Output the [X, Y] coordinate of the center of the cell containing the given text.  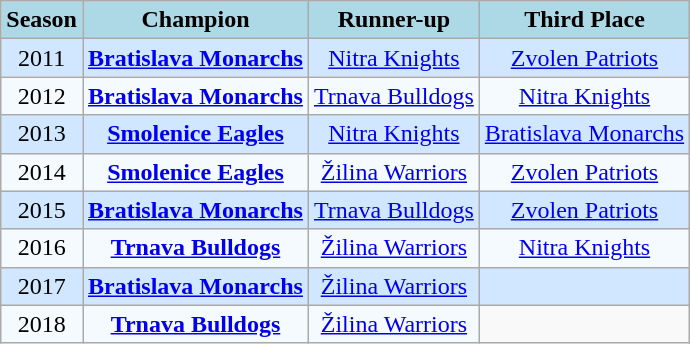
Champion [195, 20]
2012 [42, 96]
Season [42, 20]
Third Place [584, 20]
2014 [42, 172]
2015 [42, 210]
2013 [42, 134]
2017 [42, 286]
2011 [42, 58]
2018 [42, 324]
Runner-up [394, 20]
2016 [42, 248]
